From the cell containing the given text, extract its center point as (x, y) coordinate. 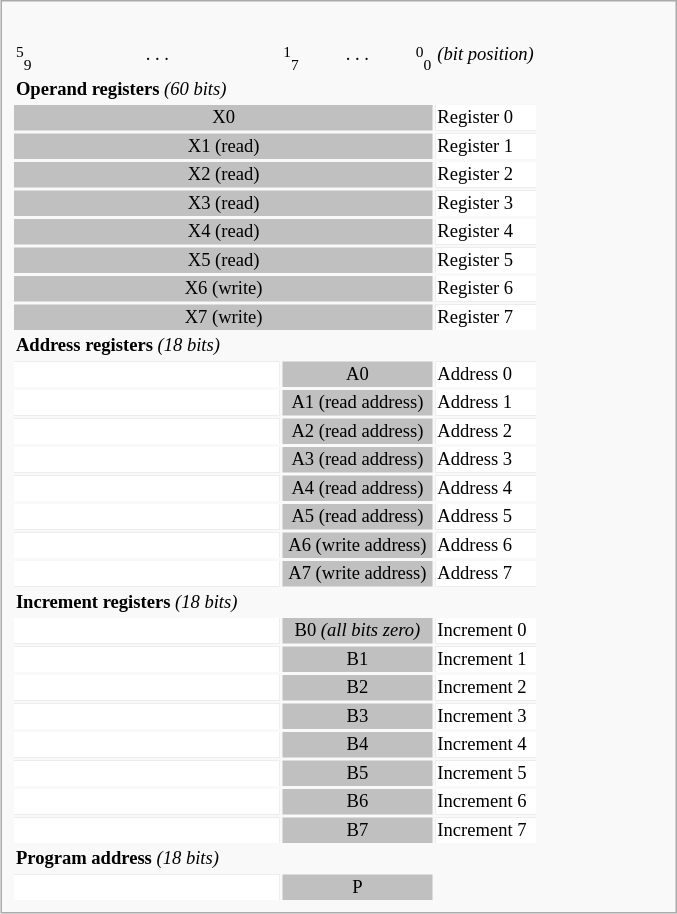
17 (291, 58)
X4 (read) (223, 233)
B6 (358, 803)
Increment 4 (486, 746)
Address 2 (486, 432)
Address 6 (486, 546)
Increment 6 (486, 803)
B5 (358, 774)
Address 7 (486, 575)
Address 3 (486, 461)
X6 (write) (223, 290)
Register 7 (486, 318)
Address 1 (486, 404)
B0 (all bits zero) (358, 632)
Increment 5 (486, 774)
00 (424, 58)
Increment registers (18 bits) (274, 603)
A3 (read address) (358, 461)
X7 (write) (223, 318)
A1 (read address) (358, 404)
P (358, 888)
(bit position) (486, 58)
X1 (read) (223, 147)
Register 6 (486, 290)
A6 (write address) (358, 546)
Address registers (18 bits) (274, 347)
A5 (read address) (358, 518)
A7 (write address) (358, 575)
A0 (358, 375)
Register 4 (486, 233)
Register 5 (486, 261)
A4 (read address) (358, 489)
Register 0 (486, 119)
B1 (358, 660)
B4 (358, 746)
Address 0 (486, 375)
Address 5 (486, 518)
A2 (read address) (358, 432)
X3 (read) (223, 204)
Increment 3 (486, 717)
Increment 7 (486, 831)
Register 2 (486, 176)
X0 (223, 119)
Program address (18 bits) (274, 860)
Increment 0 (486, 632)
B7 (358, 831)
B3 (358, 717)
59 (23, 58)
Register 3 (486, 204)
Register 1 (486, 147)
X5 (read) (223, 261)
Increment 1 (486, 660)
Increment 2 (486, 689)
X2 (read) (223, 176)
Operand registers (60 bits) (274, 90)
B2 (358, 689)
Address 4 (486, 489)
